Search for the cell housing the specified text and yield its (X, Y) center coordinate. 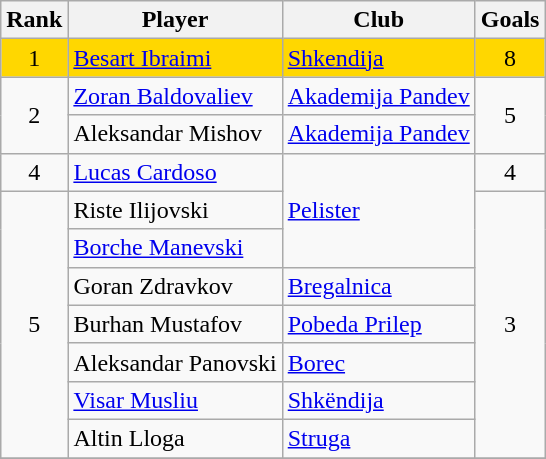
Zoran Baldovaliev (175, 96)
Lucas Cardoso (175, 172)
Besart Ibraimi (175, 58)
Aleksandar Mishov (175, 134)
Bregalnica (378, 286)
Riste Ilijovski (175, 210)
Aleksandar Panovski (175, 362)
3 (510, 324)
Borche Manevski (175, 248)
Burhan Mustafov (175, 324)
Struga (378, 438)
1 (34, 58)
Goran Zdravkov (175, 286)
Club (378, 20)
Shkendija (378, 58)
Goals (510, 20)
Borec (378, 362)
2 (34, 115)
Pobeda Prilep (378, 324)
Rank (34, 20)
8 (510, 58)
Visar Musliu (175, 400)
Player (175, 20)
Pelister (378, 210)
Shkëndija (378, 400)
Altin Lloga (175, 438)
